Determine the (X, Y) coordinate at the center of the cell enclosing the given text.  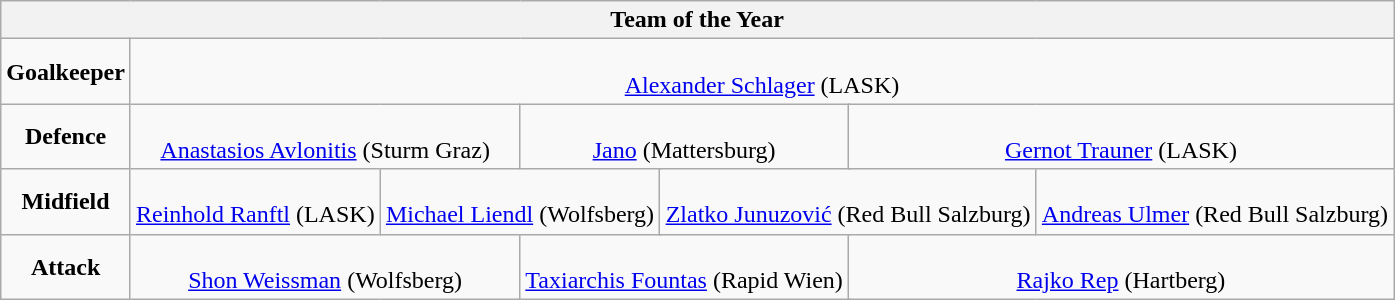
Team of the Year (698, 20)
Defence (66, 136)
Rajko Rep (Hartberg) (1120, 266)
Andreas Ulmer (Red Bull Salzburg) (1214, 202)
Gernot Trauner (LASK) (1120, 136)
Zlatko Junuzović (Red Bull Salzburg) (848, 202)
Michael Liendl (Wolfsberg) (520, 202)
Shon Weissman (Wolfsberg) (324, 266)
Anastasios Avlonitis (Sturm Graz) (324, 136)
Taxiarchis Fountas (Rapid Wien) (684, 266)
Reinhold Ranftl (LASK) (255, 202)
Alexander Schlager (LASK) (762, 72)
Midfield (66, 202)
Goalkeeper (66, 72)
Attack (66, 266)
Jano (Mattersburg) (684, 136)
